Extract the [x, y] coordinate from the center of the cell holding the provided text.  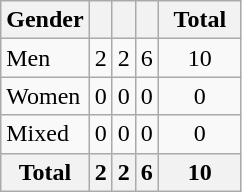
Mixed [45, 134]
Gender [45, 20]
Men [45, 58]
Women [45, 96]
